Return the [x, y] coordinate for the center point of the cell that contains the specified text.  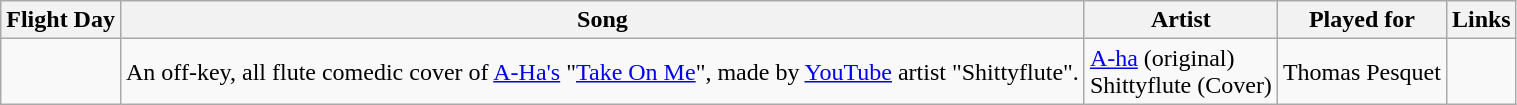
A-ha (original)Shittyflute (Cover) [1180, 72]
Played for [1362, 20]
Song [602, 20]
Artist [1180, 20]
Thomas Pesquet [1362, 72]
Flight Day [61, 20]
Links [1481, 20]
An off-key, all flute comedic cover of A-Ha's "Take On Me", made by YouTube artist "Shittyflute". [602, 72]
